Return the (x, y) coordinate for the center point of the cell that contains the specified text.  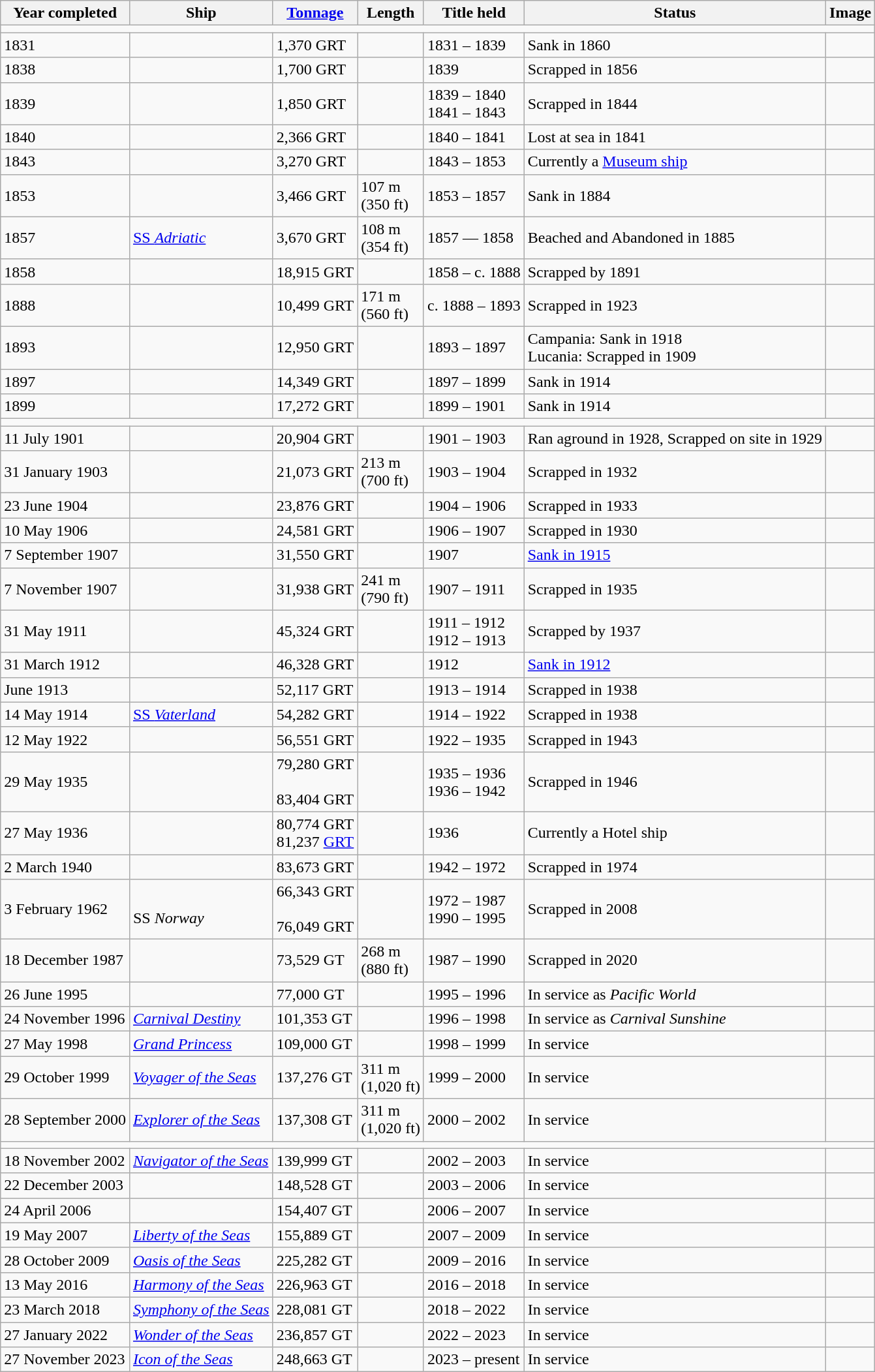
2002 – 2003 (474, 1161)
23 March 2018 (65, 1309)
June 1913 (65, 690)
Liberty of the Seas (201, 1235)
In service as Pacific World (675, 994)
28 September 2000 (65, 1120)
1858 – c. 1888 (474, 271)
248,663 GT (315, 1360)
3 February 1962 (65, 909)
1843 (65, 162)
Status (675, 13)
1840 (65, 137)
24 November 1996 (65, 1019)
11 July 1901 (65, 438)
268 m(880 ft) (391, 960)
137,308 GT (315, 1120)
1912 (474, 665)
In service as Carnival Sunshine (675, 1019)
236,857 GT (315, 1334)
18,915 GRT (315, 271)
Tonnage (315, 13)
19 May 2007 (65, 1235)
Scrapped by 1891 (675, 271)
Scrapped in 2020 (675, 960)
2023 – present (474, 1360)
2006 – 2007 (474, 1210)
Campania: Sank in 1918Lucania: Scrapped in 1909 (675, 347)
155,889 GT (315, 1235)
1893 – 1897 (474, 347)
Scrapped in 1844 (675, 103)
73,529 GT (315, 960)
7 September 1907 (65, 555)
1897 (65, 382)
26 June 1995 (65, 994)
Currently a Museum ship (675, 162)
3,670 GRT (315, 237)
Carnival Destiny (201, 1019)
Voyager of the Seas (201, 1078)
1972 – 19871990 – 1995 (474, 909)
1899 – 1901 (474, 406)
SS Vaterland (201, 714)
Currently a Hotel ship (675, 832)
2 March 1940 (65, 867)
Grand Princess (201, 1044)
SS Norway (201, 909)
18 December 1987 (65, 960)
1907 – 1911 (474, 588)
1911 – 19121912 – 1913 (474, 632)
1853 (65, 196)
46,328 GRT (315, 665)
2018 – 2022 (474, 1309)
Title held (474, 13)
1893 (65, 347)
27 May 1936 (65, 832)
27 January 2022 (65, 1334)
13 May 2016 (65, 1285)
1897 – 1899 (474, 382)
Scrapped in 1943 (675, 739)
1858 (65, 271)
c. 1888 – 1893 (474, 305)
31,938 GRT (315, 588)
Image (851, 13)
Year completed (65, 13)
Lost at sea in 1841 (675, 137)
1840 – 1841 (474, 137)
137,276 GT (315, 1078)
Scrapped in 1935 (675, 588)
77,000 GT (315, 994)
171 m(560 ft) (391, 305)
1903 – 1904 (474, 472)
29 May 1935 (65, 782)
107 m(350 ft) (391, 196)
31 January 1903 (65, 472)
Ship (201, 13)
22 December 2003 (65, 1185)
1998 – 1999 (474, 1044)
241 m(790 ft) (391, 588)
14,349 GRT (315, 382)
2016 – 2018 (474, 1285)
101,353 GT (315, 1019)
SS Adriatic (201, 237)
3,466 GRT (315, 196)
Harmony of the Seas (201, 1285)
148,528 GT (315, 1185)
29 October 1999 (65, 1078)
2007 – 2009 (474, 1235)
52,117 GRT (315, 690)
1901 – 1903 (474, 438)
27 May 1998 (65, 1044)
1942 – 1972 (474, 867)
1843 – 1853 (474, 162)
1888 (65, 305)
1857 (65, 237)
1838 (65, 70)
17,272 GRT (315, 406)
24,581 GRT (315, 530)
1936 (474, 832)
Ran aground in 1928, Scrapped on site in 1929 (675, 438)
1831 (65, 45)
21,073 GRT (315, 472)
1914 – 1922 (474, 714)
31,550 GRT (315, 555)
1904 – 1906 (474, 506)
Scrapped in 1932 (675, 472)
Scrapped by 1937 (675, 632)
20,904 GRT (315, 438)
Sank in 1884 (675, 196)
1907 (474, 555)
1995 – 1996 (474, 994)
1857 — 1858 (474, 237)
108 m(354 ft) (391, 237)
24 April 2006 (65, 1210)
213 m(700 ft) (391, 472)
Scrapped in 1933 (675, 506)
12 May 1922 (65, 739)
31 May 1911 (65, 632)
1922 – 1935 (474, 739)
23 June 1904 (65, 506)
154,407 GT (315, 1210)
Sank in 1860 (675, 45)
Sank in 1915 (675, 555)
10,499 GRT (315, 305)
28 October 2009 (65, 1260)
109,000 GT (315, 1044)
1831 – 1839 (474, 45)
Wonder of the Seas (201, 1334)
1999 – 2000 (474, 1078)
Scrapped in 1946 (675, 782)
Scrapped in 1856 (675, 70)
Length (391, 13)
1839 – 18401841 – 1843 (474, 103)
10 May 1906 (65, 530)
139,999 GT (315, 1161)
1,850 GRT (315, 103)
Explorer of the Seas (201, 1120)
56,551 GRT (315, 739)
228,081 GT (315, 1309)
12,950 GRT (315, 347)
79,280 GRT83,404 GRT (315, 782)
225,282 GT (315, 1260)
31 March 1912 (65, 665)
Scrapped in 2008 (675, 909)
18 November 2002 (65, 1161)
83,673 GRT (315, 867)
54,282 GRT (315, 714)
1853 – 1857 (474, 196)
66,343 GRT76,049 GRT (315, 909)
23,876 GRT (315, 506)
1935 – 19361936 – 1942 (474, 782)
2003 – 2006 (474, 1185)
2,366 GRT (315, 137)
Scrapped in 1923 (675, 305)
80,774 GRT 81,237 GRT (315, 832)
226,963 GT (315, 1285)
Scrapped in 1974 (675, 867)
7 November 1907 (65, 588)
1899 (65, 406)
1906 – 1907 (474, 530)
Symphony of the Seas (201, 1309)
1,370 GRT (315, 45)
27 November 2023 (65, 1360)
2022 – 2023 (474, 1334)
Oasis of the Seas (201, 1260)
45,324 GRT (315, 632)
2000 – 2002 (474, 1120)
Beached and Abandoned in 1885 (675, 237)
3,270 GRT (315, 162)
Scrapped in 1930 (675, 530)
Sank in 1912 (675, 665)
Navigator of the Seas (201, 1161)
Icon of the Seas (201, 1360)
1996 – 1998 (474, 1019)
1,700 GRT (315, 70)
1913 – 1914 (474, 690)
14 May 1914 (65, 714)
2009 – 2016 (474, 1260)
1987 – 1990 (474, 960)
